Scan for the cell matching the given text and deliver its [X, Y] coordinate at center. 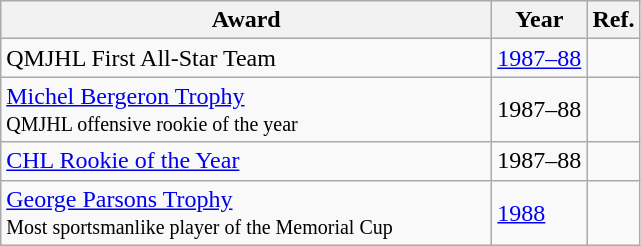
1988 [540, 212]
CHL Rookie of the Year [246, 161]
George Parsons TrophyMost sportsmanlike player of the Memorial Cup [246, 212]
Year [540, 20]
QMJHL First All-Star Team [246, 58]
Award [246, 20]
Michel Bergeron TrophyQMJHL offensive rookie of the year [246, 110]
Ref. [614, 20]
